Provide the [x, y] coordinate of the cell's center where the given text is located.  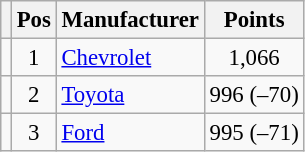
Pos [34, 20]
3 [34, 133]
Points [254, 20]
Manufacturer [130, 20]
Toyota [130, 95]
1,066 [254, 58]
2 [34, 95]
1 [34, 58]
Ford [130, 133]
995 (–71) [254, 133]
Chevrolet [130, 58]
996 (–70) [254, 95]
